Return the (x, y) coordinate for the center point of the cell that contains the specified text.  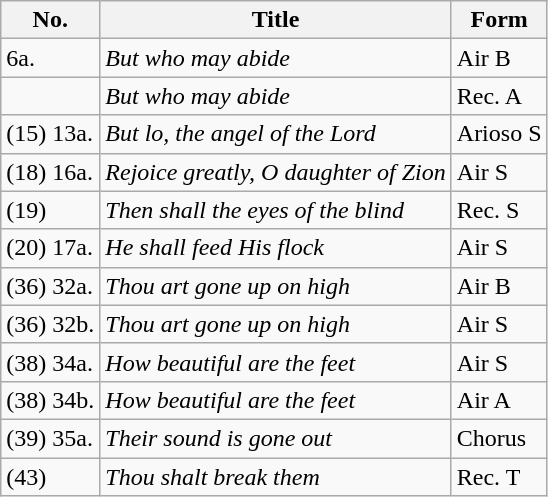
(15) 13a. (50, 134)
(39) 35a. (50, 438)
(18) 16a. (50, 172)
Rec. S (499, 210)
Thou shalt break them (276, 477)
(20) 17a. (50, 248)
(36) 32a. (50, 286)
Rec. T (499, 477)
He shall feed His flock (276, 248)
Form (499, 20)
6a. (50, 58)
(36) 32b. (50, 324)
(38) 34a. (50, 362)
No. (50, 20)
(19) (50, 210)
Arioso S (499, 134)
Rejoice greatly, O daughter of Zion (276, 172)
Then shall the eyes of the blind (276, 210)
Rec. A (499, 96)
But lo, the angel of the Lord (276, 134)
(43) (50, 477)
Chorus (499, 438)
(38) 34b. (50, 400)
Their sound is gone out (276, 438)
Air A (499, 400)
Title (276, 20)
